Scan for the cell matching the given text and deliver its [X, Y] coordinate at center. 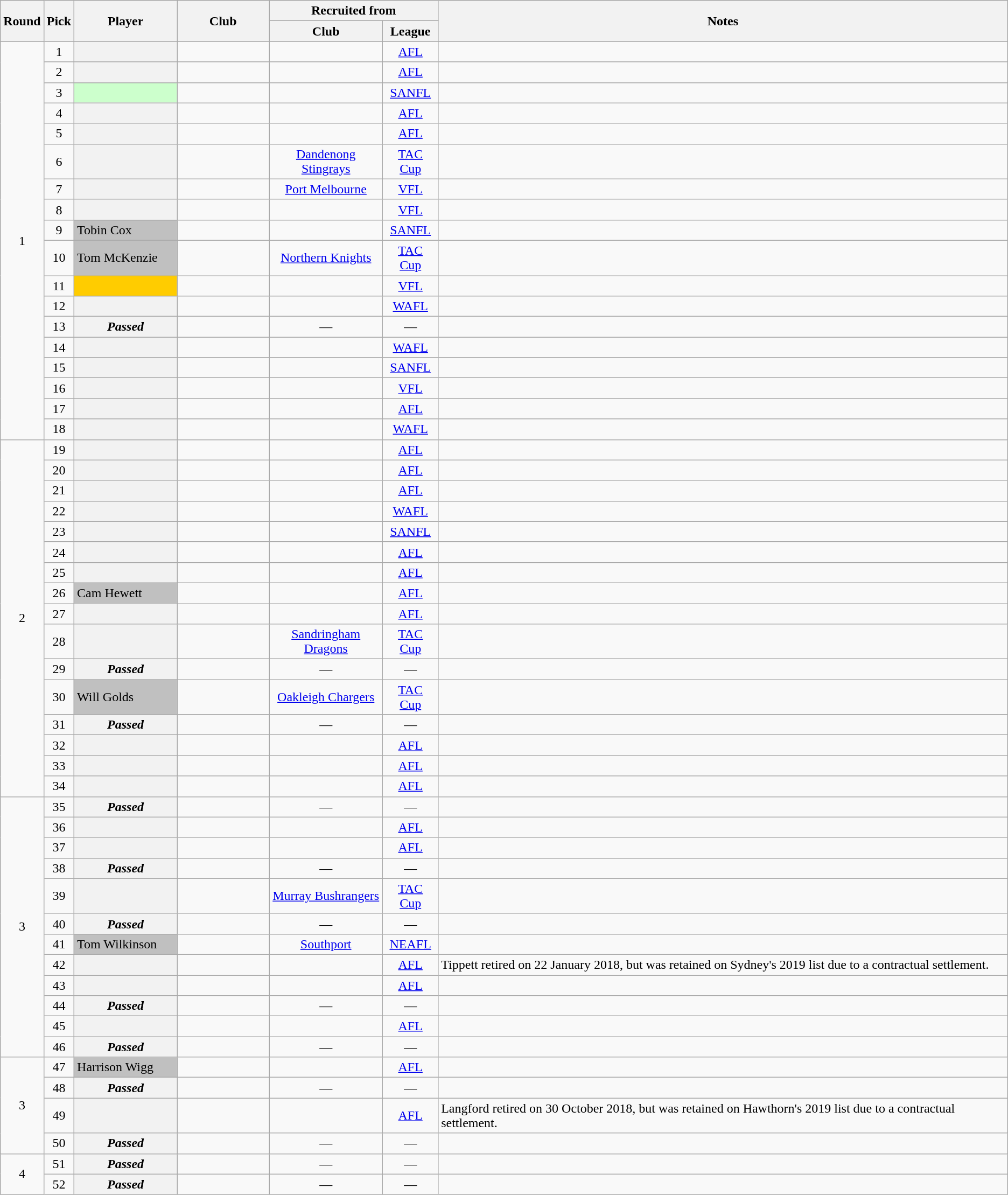
12 [59, 306]
44 [59, 1006]
46 [59, 1047]
Tippett retired on 22 January 2018, but was retained on Sydney's 2019 list due to a contractual settlement. [723, 965]
33 [59, 766]
19 [59, 450]
47 [59, 1067]
18 [59, 429]
31 [59, 725]
50 [59, 1143]
10 [59, 257]
7 [59, 189]
Oakleigh Chargers [326, 697]
6 [59, 162]
Round [22, 21]
Pick [59, 21]
Recruited from [354, 11]
Tom Wilkinson [126, 944]
Harrison Wigg [126, 1067]
Notes [723, 21]
15 [59, 368]
Dandenong Stingrays [326, 162]
5 [59, 134]
28 [59, 642]
9 [59, 230]
40 [59, 924]
16 [59, 388]
39 [59, 896]
23 [59, 532]
Player [126, 21]
Northern Knights [326, 257]
52 [59, 1184]
30 [59, 697]
13 [59, 327]
26 [59, 593]
45 [59, 1026]
20 [59, 470]
14 [59, 347]
NEAFL [410, 944]
Tom McKenzie [126, 257]
36 [59, 827]
Port Melbourne [326, 189]
35 [59, 807]
Southport [326, 944]
34 [59, 786]
42 [59, 965]
22 [59, 511]
43 [59, 985]
41 [59, 944]
49 [59, 1116]
Cam Hewett [126, 593]
29 [59, 669]
Langford retired on 30 October 2018, but was retained on Hawthorn's 2019 list due to a contractual settlement. [723, 1116]
38 [59, 868]
Murray Bushrangers [326, 896]
21 [59, 491]
32 [59, 745]
48 [59, 1088]
Sandringham Dragons [326, 642]
24 [59, 552]
8 [59, 209]
11 [59, 286]
League [410, 31]
27 [59, 613]
17 [59, 409]
Tobin Cox [126, 230]
25 [59, 572]
37 [59, 848]
51 [59, 1164]
Will Golds [126, 697]
